From the cell containing the given text, extract its center point as [x, y] coordinate. 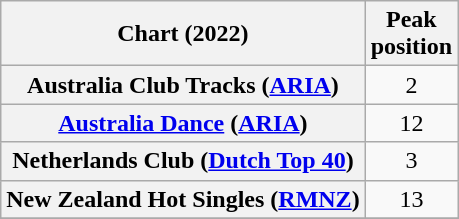
Australia Club Tracks (ARIA) [183, 85]
2 [411, 85]
13 [411, 199]
Chart (2022) [183, 34]
Peakposition [411, 34]
Netherlands Club (Dutch Top 40) [183, 161]
3 [411, 161]
12 [411, 123]
New Zealand Hot Singles (RMNZ) [183, 199]
Australia Dance (ARIA) [183, 123]
